Scan for the cell matching the given text and deliver its [X, Y] coordinate at center. 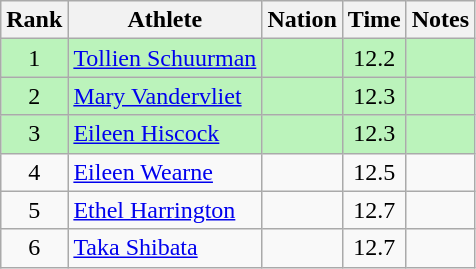
Eileen Hiscock [165, 134]
Ethel Harrington [165, 210]
Taka Shibata [165, 248]
6 [34, 248]
Athlete [165, 20]
3 [34, 134]
4 [34, 172]
Eileen Wearne [165, 172]
Notes [440, 20]
Time [374, 20]
Tollien Schuurman [165, 58]
1 [34, 58]
5 [34, 210]
2 [34, 96]
12.5 [374, 172]
Mary Vandervliet [165, 96]
Rank [34, 20]
12.2 [374, 58]
Nation [302, 20]
